Determine the [x, y] coordinate at the center of the cell enclosing the given text.  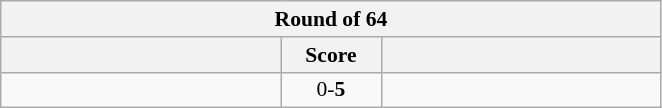
Score [331, 55]
0-5 [331, 90]
Round of 64 [331, 19]
